From the cell containing the given text, extract its center point as (X, Y) coordinate. 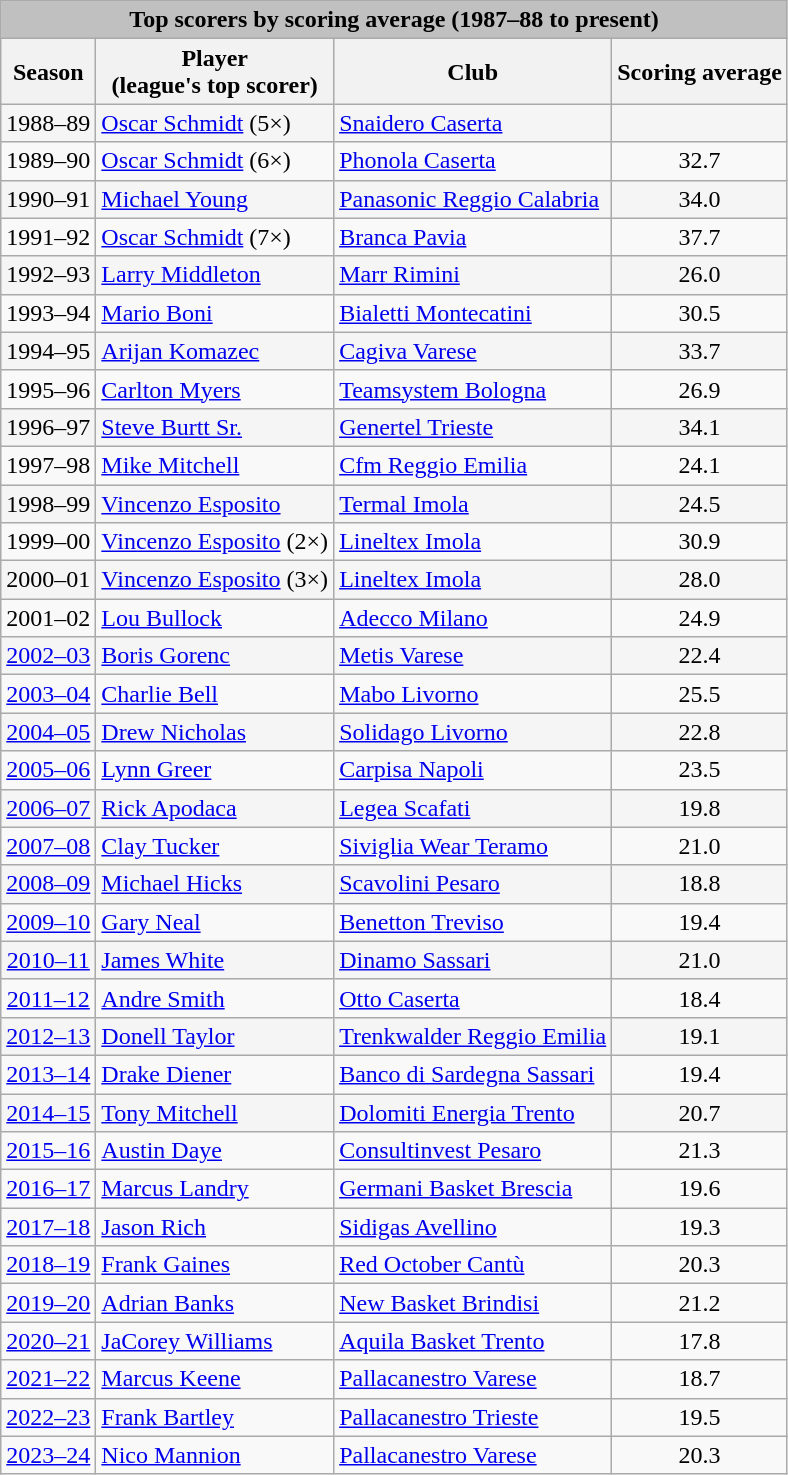
30.5 (700, 313)
2005–06 (48, 770)
Bialetti Montecatini (473, 313)
Siviglia Wear Teramo (473, 846)
Legea Scafati (473, 808)
Michael Hicks (215, 884)
Boris Gorenc (215, 656)
1992–93 (48, 275)
2017–18 (48, 1227)
19.5 (700, 1417)
Banco di Sardegna Sassari (473, 1074)
Drake Diener (215, 1074)
Jason Rich (215, 1227)
2022–23 (48, 1417)
21.3 (700, 1151)
Vincenzo Esposito (215, 503)
2014–15 (48, 1113)
James White (215, 960)
Benetton Treviso (473, 922)
Charlie Bell (215, 694)
18.8 (700, 884)
Steve Burtt Sr. (215, 427)
25.5 (700, 694)
1990–91 (48, 199)
Rick Apodaca (215, 808)
37.7 (700, 237)
Metis Varese (473, 656)
22.4 (700, 656)
Clay Tucker (215, 846)
Marr Rimini (473, 275)
Andre Smith (215, 998)
Gary Neal (215, 922)
2007–08 (48, 846)
24.9 (700, 618)
1991–92 (48, 237)
Red October Cantù (473, 1265)
Nico Mannion (215, 1455)
26.9 (700, 389)
24.5 (700, 503)
Termal Imola (473, 503)
Vincenzo Esposito (2×) (215, 542)
JaCorey Williams (215, 1341)
Solidago Livorno (473, 732)
34.0 (700, 199)
Michael Young (215, 199)
2019–20 (48, 1303)
33.7 (700, 351)
Arijan Komazec (215, 351)
2006–07 (48, 808)
Panasonic Reggio Calabria (473, 199)
Genertel Trieste (473, 427)
Austin Daye (215, 1151)
Trenkwalder Reggio Emilia (473, 1036)
19.1 (700, 1036)
2001–02 (48, 618)
19.6 (700, 1189)
1998–99 (48, 503)
19.8 (700, 808)
Adrian Banks (215, 1303)
2015–16 (48, 1151)
Dolomiti Energia Trento (473, 1113)
Lou Bullock (215, 618)
Adecco Milano (473, 618)
Sidigas Avellino (473, 1227)
Tony Mitchell (215, 1113)
Season (48, 72)
34.1 (700, 427)
2020–21 (48, 1341)
Vincenzo Esposito (3×) (215, 580)
Cfm Reggio Emilia (473, 465)
Oscar Schmidt (6×) (215, 161)
Carpisa Napoli (473, 770)
20.7 (700, 1113)
Larry Middleton (215, 275)
1993–94 (48, 313)
Phonola Caserta (473, 161)
18.4 (700, 998)
1996–97 (48, 427)
2023–24 (48, 1455)
17.8 (700, 1341)
1994–95 (48, 351)
Snaidero Caserta (473, 123)
2009–10 (48, 922)
Pallacanestro Trieste (473, 1417)
1989–90 (48, 161)
2016–17 (48, 1189)
2003–04 (48, 694)
24.1 (700, 465)
Donell Taylor (215, 1036)
19.3 (700, 1227)
Lynn Greer (215, 770)
22.8 (700, 732)
Drew Nicholas (215, 732)
Branca Pavia (473, 237)
21.2 (700, 1303)
Carlton Myers (215, 389)
Frank Gaines (215, 1265)
Marcus Keene (215, 1379)
Otto Caserta (473, 998)
1988–89 (48, 123)
1997–98 (48, 465)
Frank Bartley (215, 1417)
28.0 (700, 580)
Player(league's top scorer) (215, 72)
1995–96 (48, 389)
2000–01 (48, 580)
2010–11 (48, 960)
2021–22 (48, 1379)
1999–00 (48, 542)
23.5 (700, 770)
Oscar Schmidt (5×) (215, 123)
Germani Basket Brescia (473, 1189)
Dinamo Sassari (473, 960)
Oscar Schmidt (7×) (215, 237)
30.9 (700, 542)
2008–09 (48, 884)
Top scorers by scoring average (1987–88 to present) (394, 20)
Aquila Basket Trento (473, 1341)
New Basket Brindisi (473, 1303)
Cagiva Varese (473, 351)
2011–12 (48, 998)
2002–03 (48, 656)
Scavolini Pesaro (473, 884)
32.7 (700, 161)
Mabo Livorno (473, 694)
Teamsystem Bologna (473, 389)
Club (473, 72)
Scoring average (700, 72)
Mike Mitchell (215, 465)
Consultinvest Pesaro (473, 1151)
Mario Boni (215, 313)
26.0 (700, 275)
Marcus Landry (215, 1189)
2018–19 (48, 1265)
2004–05 (48, 732)
2013–14 (48, 1074)
2012–13 (48, 1036)
18.7 (700, 1379)
